Scan for the cell matching the given text and deliver its [X, Y] coordinate at center. 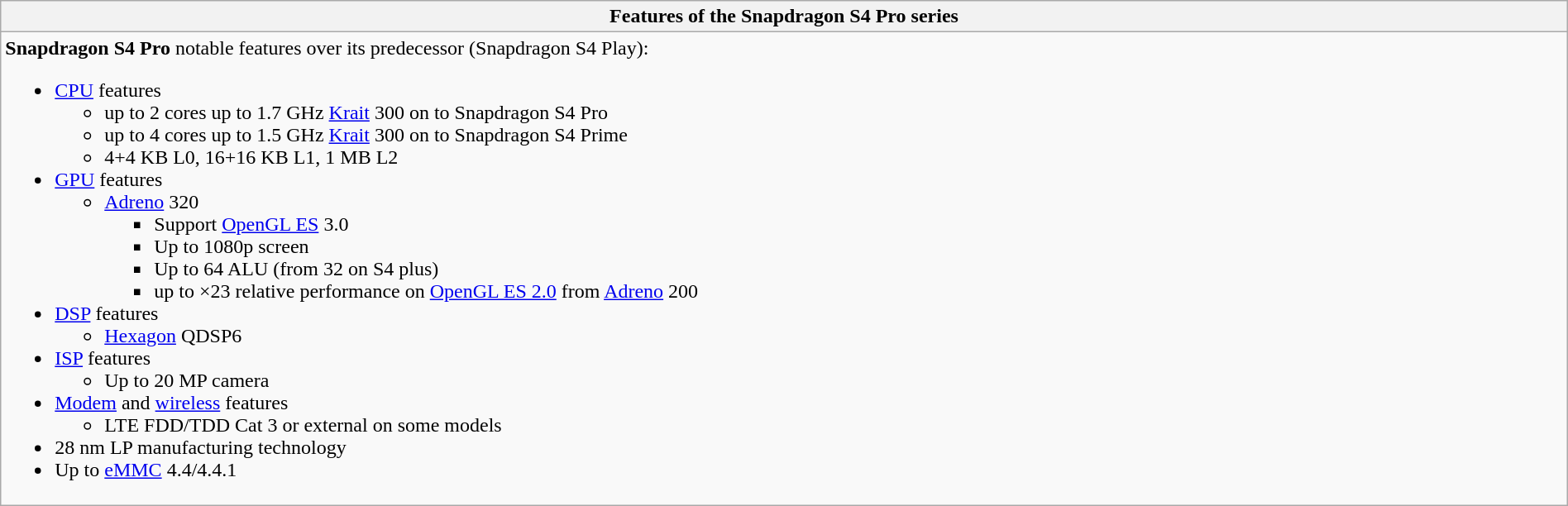
Features of the Snapdragon S4 Pro series [784, 17]
